Return the (x, y) coordinate for the center point of the cell that contains the specified text.  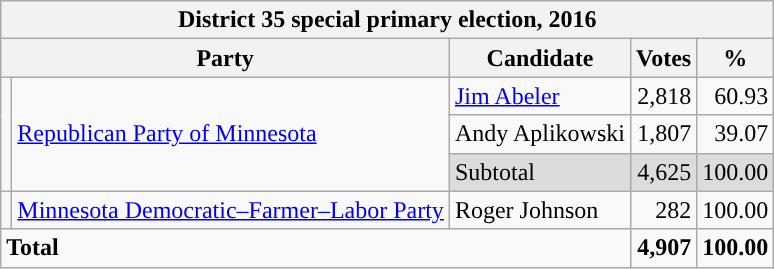
60.93 (736, 96)
2,818 (663, 96)
39.07 (736, 134)
Party (226, 58)
Jim Abeler (540, 96)
4,625 (663, 172)
Votes (663, 58)
282 (663, 210)
Minnesota Democratic–Farmer–Labor Party (231, 210)
% (736, 58)
Republican Party of Minnesota (231, 134)
1,807 (663, 134)
Andy Aplikowski (540, 134)
Roger Johnson (540, 210)
Subtotal (540, 172)
District 35 special primary election, 2016 (388, 20)
Total (316, 248)
4,907 (663, 248)
Candidate (540, 58)
